From the cell containing the given text, extract its center point as (X, Y) coordinate. 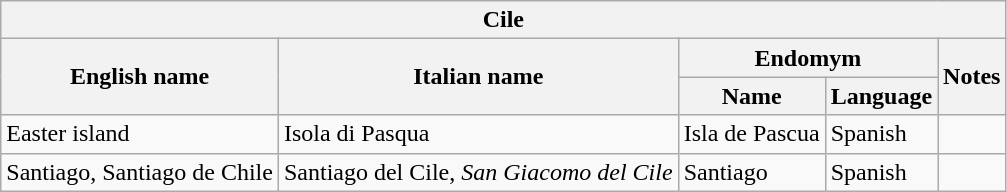
Endomym (808, 58)
Isola di Pasqua (478, 134)
English name (140, 77)
Santiago, Santiago de Chile (140, 172)
Language (881, 96)
Santiago (752, 172)
Cile (504, 20)
Notes (972, 77)
Name (752, 96)
Santiago del Cile, San Giacomo del Cile (478, 172)
Easter island (140, 134)
Isla de Pascua (752, 134)
Italian name (478, 77)
